Identify which cell holds the provided text, then report its [x, y] central coordinate. 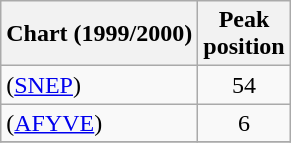
Peakposition [244, 34]
(AFYVE) [100, 123]
54 [244, 85]
(SNEP) [100, 85]
6 [244, 123]
Chart (1999/2000) [100, 34]
